Capture the cell that displays the provided text and extract its [X, Y] central coordinate. 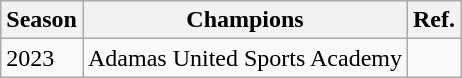
Adamas United Sports Academy [244, 58]
Champions [244, 20]
Season [42, 20]
2023 [42, 58]
Ref. [434, 20]
